Determine the (X, Y) coordinate at the center of the cell enclosing the given text.  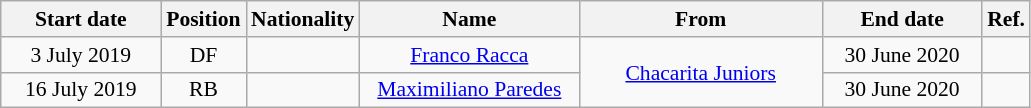
Chacarita Juniors (700, 72)
DF (204, 55)
Start date (81, 19)
From (700, 19)
Nationality (302, 19)
3 July 2019 (81, 55)
RB (204, 90)
End date (902, 19)
Position (204, 19)
Ref. (1006, 19)
Franco Racca (469, 55)
Maximiliano Paredes (469, 90)
Name (469, 19)
16 July 2019 (81, 90)
